Identify which cell holds the provided text, then report its (X, Y) central coordinate. 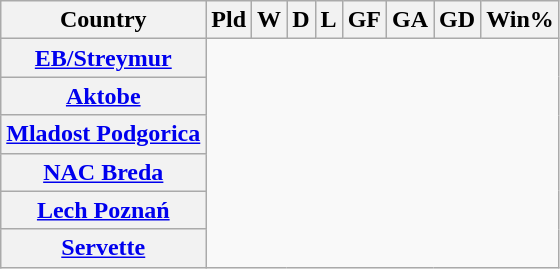
D (301, 20)
GA (410, 20)
L (328, 20)
NAC Breda (104, 172)
EB/Streymur (104, 58)
Mladost Podgorica (104, 134)
Pld (229, 20)
Aktobe (104, 96)
Servette (104, 248)
Lech Poznań (104, 210)
GD (458, 20)
Win% (520, 20)
W (270, 20)
Country (104, 20)
GF (364, 20)
